Find where the given text appears and provide that cell's center as [X, Y] coordinate. 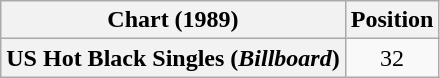
Position [392, 20]
32 [392, 58]
Chart (1989) [173, 20]
US Hot Black Singles (Billboard) [173, 58]
